Search for the cell housing the specified text and yield its (x, y) center coordinate. 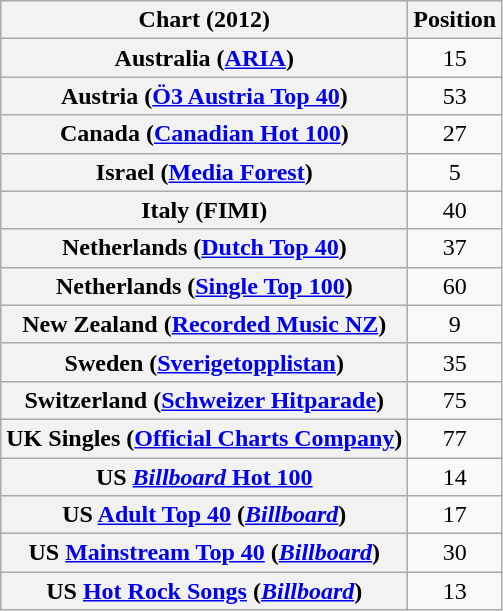
Switzerland (Schweizer Hitparade) (204, 400)
17 (455, 515)
15 (455, 58)
77 (455, 438)
35 (455, 362)
US Mainstream Top 40 (Billboard) (204, 553)
New Zealand (Recorded Music NZ) (204, 324)
Australia (ARIA) (204, 58)
Sweden (Sverigetopplistan) (204, 362)
37 (455, 248)
60 (455, 286)
US Hot Rock Songs (Billboard) (204, 591)
53 (455, 96)
27 (455, 134)
Chart (2012) (204, 20)
Italy (FIMI) (204, 210)
Netherlands (Dutch Top 40) (204, 248)
75 (455, 400)
Netherlands (Single Top 100) (204, 286)
5 (455, 172)
14 (455, 477)
US Adult Top 40 (Billboard) (204, 515)
9 (455, 324)
Israel (Media Forest) (204, 172)
40 (455, 210)
Canada (Canadian Hot 100) (204, 134)
UK Singles (Official Charts Company) (204, 438)
30 (455, 553)
Austria (Ö3 Austria Top 40) (204, 96)
US Billboard Hot 100 (204, 477)
13 (455, 591)
Position (455, 20)
